From the cell containing the given text, extract its center point as [X, Y] coordinate. 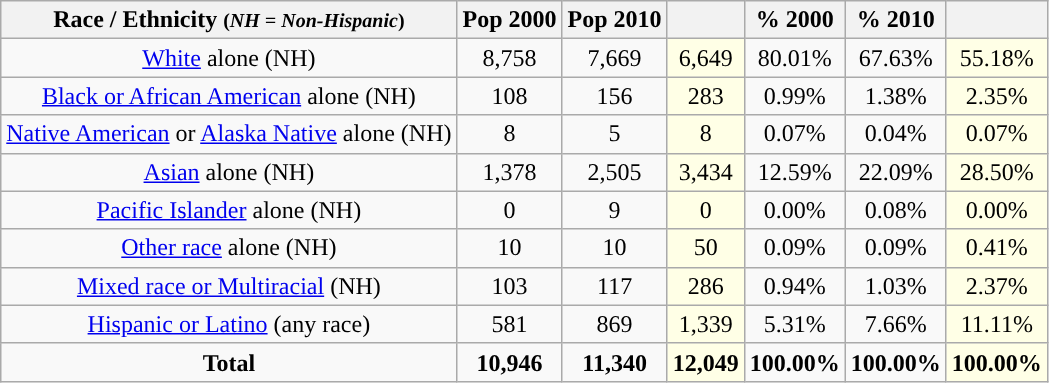
50 [706, 248]
1.38% [896, 96]
67.63% [896, 58]
Asian alone (NH) [229, 172]
2.35% [996, 96]
8,758 [510, 58]
Other race alone (NH) [229, 248]
% 2000 [794, 20]
5.31% [794, 324]
103 [510, 286]
Pop 2010 [614, 20]
869 [614, 324]
2.37% [996, 286]
2,505 [614, 172]
5 [614, 134]
0.99% [794, 96]
Pacific Islander alone (NH) [229, 210]
0.94% [794, 286]
White alone (NH) [229, 58]
55.18% [996, 58]
80.01% [794, 58]
283 [706, 96]
1,339 [706, 324]
0.41% [996, 248]
0.04% [896, 134]
7,669 [614, 58]
Mixed race or Multiracial (NH) [229, 286]
Race / Ethnicity (NH = Non-Hispanic) [229, 20]
Hispanic or Latino (any race) [229, 324]
22.09% [896, 172]
Black or African American alone (NH) [229, 96]
1,378 [510, 172]
7.66% [896, 324]
% 2010 [896, 20]
11.11% [996, 324]
156 [614, 96]
Native American or Alaska Native alone (NH) [229, 134]
Pop 2000 [510, 20]
28.50% [996, 172]
117 [614, 286]
0.08% [896, 210]
6,649 [706, 58]
12.59% [794, 172]
Total [229, 362]
10,946 [510, 362]
9 [614, 210]
286 [706, 286]
3,434 [706, 172]
108 [510, 96]
11,340 [614, 362]
581 [510, 324]
12,049 [706, 362]
1.03% [896, 286]
